Detect which cell encompasses the target text, then output its (x, y) center coordinate. 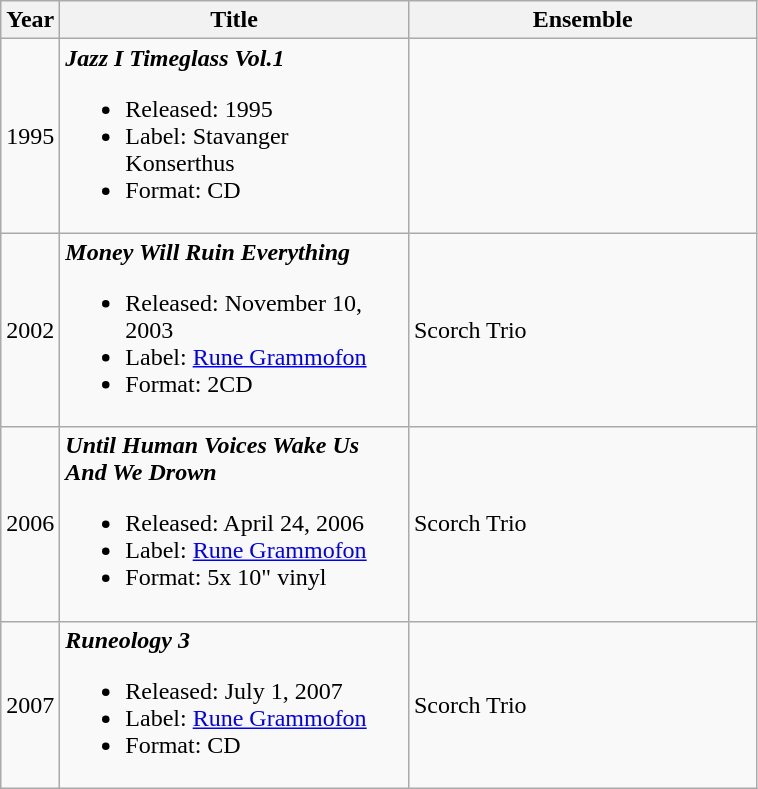
Ensemble (582, 20)
Until Human Voices Wake Us And We DrownReleased: April 24, 2006Label: Rune Grammofon Format: 5x 10" vinyl (234, 524)
2006 (30, 524)
Runeology 3Released: July 1, 2007Label: Rune Grammofon Format: CD (234, 704)
Jazz I Timeglass Vol.1Released: 1995Label: Stavanger Konserthus Format: CD (234, 136)
1995 (30, 136)
Title (234, 20)
Year (30, 20)
2007 (30, 704)
Money Will Ruin EverythingReleased: November 10, 2003Label: Rune Grammofon Format: 2CD (234, 330)
2002 (30, 330)
